Capture the cell that displays the provided text and extract its [X, Y] central coordinate. 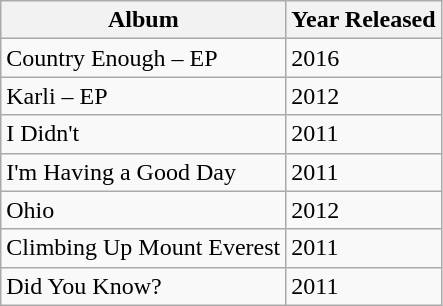
Ohio [144, 210]
Country Enough – EP [144, 58]
Album [144, 20]
Climbing Up Mount Everest [144, 248]
Year Released [364, 20]
I'm Having a Good Day [144, 172]
Did You Know? [144, 286]
2016 [364, 58]
I Didn't [144, 134]
Karli – EP [144, 96]
